Provide the (x, y) coordinate of the cell's center where the given text is located.  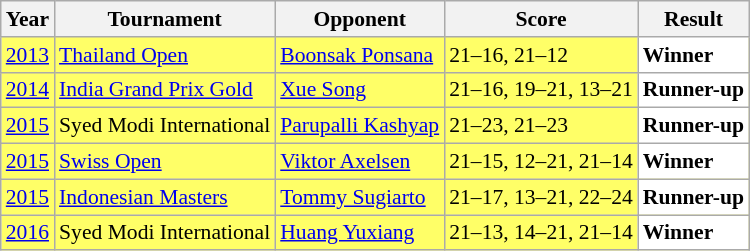
2016 (28, 233)
21–15, 12–21, 21–14 (541, 162)
Xue Song (360, 90)
21–23, 21–23 (541, 126)
Year (28, 19)
Parupalli Kashyap (360, 126)
2013 (28, 55)
Swiss Open (164, 162)
Opponent (360, 19)
21–13, 14–21, 21–14 (541, 233)
21–16, 21–12 (541, 55)
Tommy Sugiarto (360, 197)
Viktor Axelsen (360, 162)
Indonesian Masters (164, 197)
Result (694, 19)
India Grand Prix Gold (164, 90)
21–17, 13–21, 22–24 (541, 197)
21–16, 19–21, 13–21 (541, 90)
2014 (28, 90)
Thailand Open (164, 55)
Boonsak Ponsana (360, 55)
Score (541, 19)
Tournament (164, 19)
Huang Yuxiang (360, 233)
